Extract the (x, y) coordinate from the center of the cell holding the provided text.  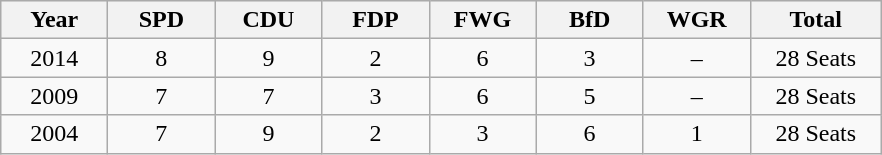
CDU (268, 20)
2004 (54, 134)
Year (54, 20)
BfD (590, 20)
SPD (162, 20)
1 (696, 134)
5 (590, 96)
8 (162, 58)
WGR (696, 20)
Total (816, 20)
FDP (376, 20)
FWG (482, 20)
2009 (54, 96)
2014 (54, 58)
